Identify which cell holds the provided text, then report its (x, y) central coordinate. 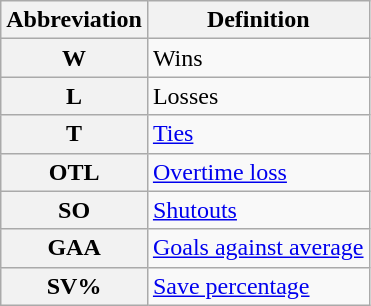
Abbreviation (74, 20)
Losses (258, 96)
GAA (74, 248)
Ties (258, 134)
Overtime loss (258, 172)
Wins (258, 58)
Shutouts (258, 210)
T (74, 134)
SV% (74, 286)
OTL (74, 172)
Goals against average (258, 248)
W (74, 58)
SO (74, 210)
Definition (258, 20)
L (74, 96)
Save percentage (258, 286)
